Locate the cell with the specified text and output its (X, Y) center coordinate. 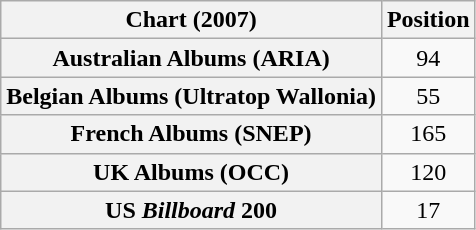
Position (428, 20)
Chart (2007) (192, 20)
94 (428, 58)
17 (428, 210)
French Albums (SNEP) (192, 134)
165 (428, 134)
UK Albums (OCC) (192, 172)
55 (428, 96)
Belgian Albums (Ultratop Wallonia) (192, 96)
120 (428, 172)
Australian Albums (ARIA) (192, 58)
US Billboard 200 (192, 210)
